Search for the cell housing the specified text and yield its (x, y) center coordinate. 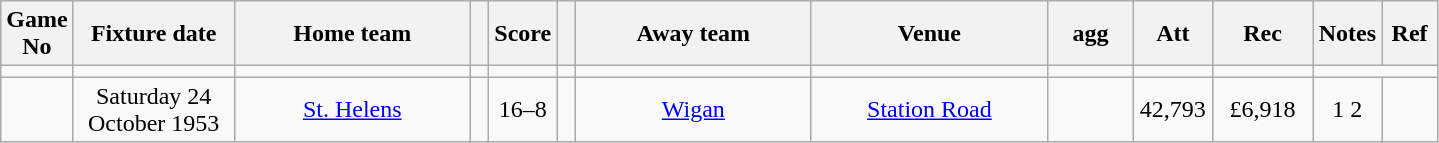
1 2 (1347, 110)
Rec (1262, 34)
agg (1090, 34)
42,793 (1174, 110)
Score (523, 34)
Fixture date (154, 34)
St. Helens (352, 110)
Away team (693, 34)
£6,918 (1262, 110)
Venue (929, 34)
Saturday 24 October 1953 (154, 110)
16–8 (523, 110)
Home team (352, 34)
Station Road (929, 110)
Ref (1410, 34)
Notes (1347, 34)
Wigan (693, 110)
Att (1174, 34)
Game No (37, 34)
